Determine the (x, y) coordinate at the center of the cell enclosing the given text.  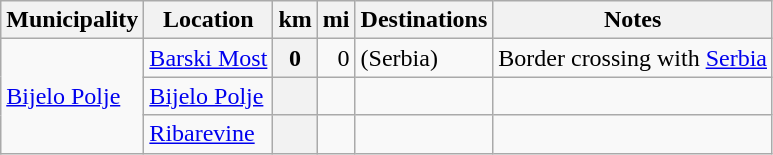
Border crossing with Serbia (633, 58)
Notes (633, 20)
(Serbia) (424, 58)
Location (208, 20)
km (295, 20)
Ribarevine (208, 134)
Municipality (72, 20)
Destinations (424, 20)
Barski Most (208, 58)
mi (336, 20)
